Return the (X, Y) coordinate for the center point of the cell that contains the specified text.  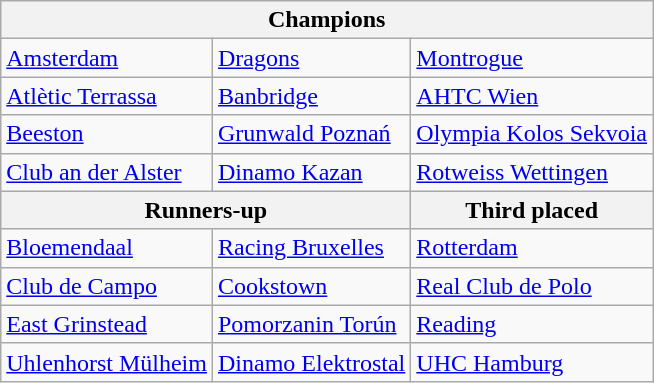
Rotterdam (532, 248)
Amsterdam (107, 58)
Montrogue (532, 58)
Rotweiss Wettingen (532, 172)
Banbridge (311, 96)
Beeston (107, 134)
Atlètic Terrassa (107, 96)
Dragons (311, 58)
Runners-up (206, 210)
Dinamo Kazan (311, 172)
Champions (327, 20)
UHC Hamburg (532, 362)
Cookstown (311, 286)
Real Club de Polo (532, 286)
Club an der Alster (107, 172)
Uhlenhorst Mülheim (107, 362)
Dinamo Elektrostal (311, 362)
Olympia Kolos Sekvoia (532, 134)
AHTC Wien (532, 96)
Third placed (532, 210)
Pomorzanin Torún (311, 324)
Reading (532, 324)
Grunwald Poznań (311, 134)
East Grinstead (107, 324)
Club de Campo (107, 286)
Bloemendaal (107, 248)
Racing Bruxelles (311, 248)
